Detect which cell encompasses the target text, then output its (x, y) center coordinate. 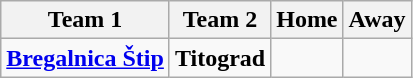
Team 2 (220, 20)
Home (307, 20)
Team 1 (86, 20)
Bregalnica Štip (86, 58)
Away (377, 20)
Titograd (220, 58)
